Detect which cell encompasses the target text, then output its (x, y) center coordinate. 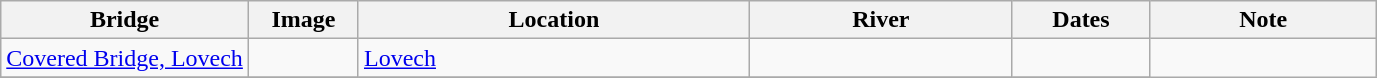
Covered Bridge, Lovech (125, 58)
Lovech (554, 58)
Note (1264, 20)
River (880, 20)
Image (303, 20)
Bridge (125, 20)
Dates (1081, 20)
Location (554, 20)
